Return the (x, y) coordinate for the center point of the cell that contains the specified text.  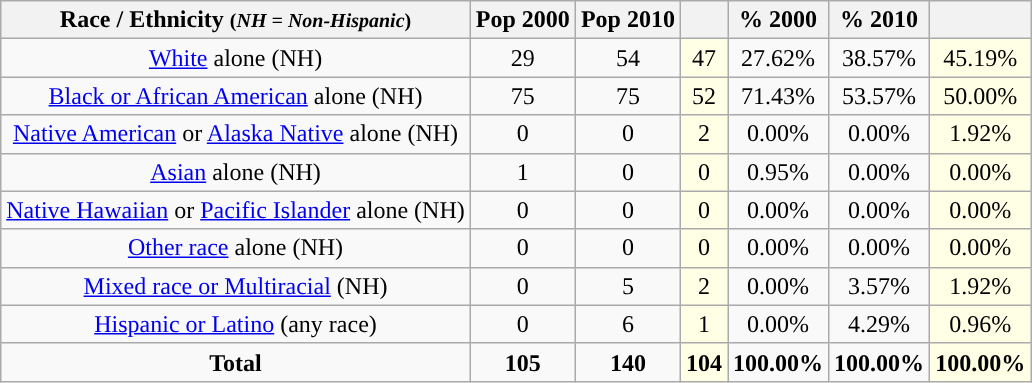
3.57% (880, 286)
29 (522, 58)
Hispanic or Latino (any race) (236, 324)
71.43% (778, 96)
53.57% (880, 96)
0.95% (778, 172)
0.96% (980, 324)
27.62% (778, 58)
White alone (NH) (236, 58)
% 2000 (778, 20)
% 2010 (880, 20)
Pop 2010 (628, 20)
50.00% (980, 96)
54 (628, 58)
Native Hawaiian or Pacific Islander alone (NH) (236, 210)
Other race alone (NH) (236, 248)
105 (522, 362)
Native American or Alaska Native alone (NH) (236, 134)
Total (236, 362)
104 (704, 362)
Mixed race or Multiracial (NH) (236, 286)
45.19% (980, 58)
47 (704, 58)
Race / Ethnicity (NH = Non-Hispanic) (236, 20)
52 (704, 96)
Black or African American alone (NH) (236, 96)
4.29% (880, 324)
Asian alone (NH) (236, 172)
Pop 2000 (522, 20)
38.57% (880, 58)
5 (628, 286)
140 (628, 362)
6 (628, 324)
